Detect which cell encompasses the target text, then output its [x, y] center coordinate. 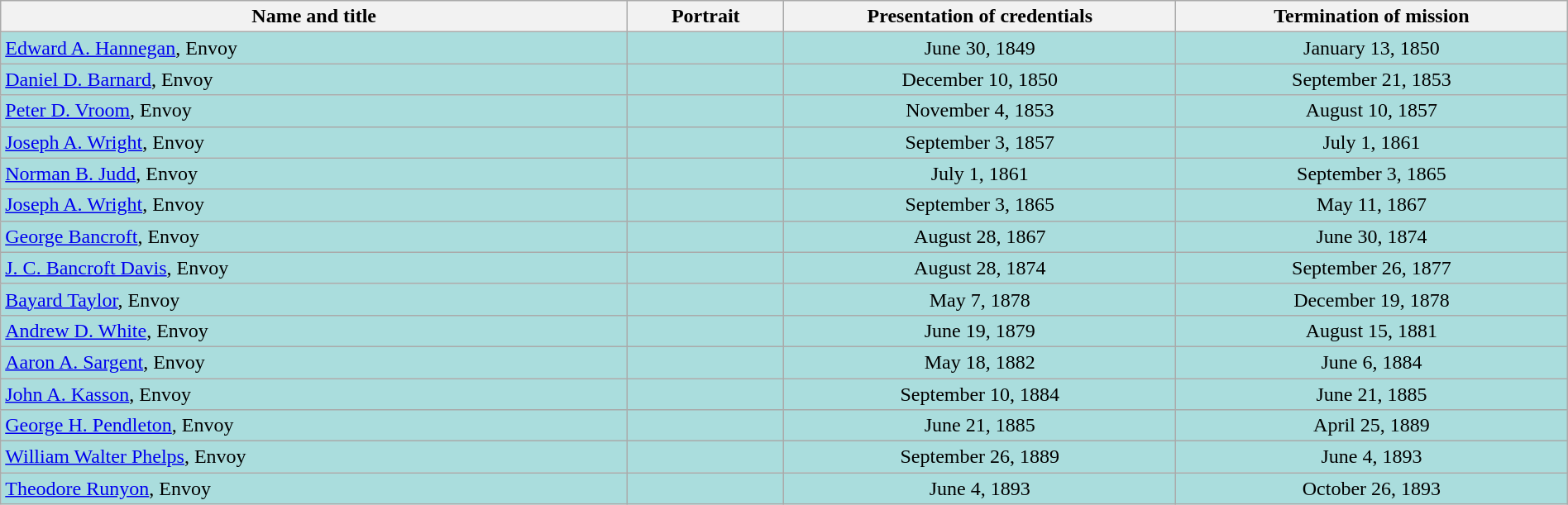
October 26, 1893 [1372, 488]
August 10, 1857 [1372, 111]
August 28, 1867 [980, 236]
Norman B. Judd, Envoy [314, 174]
Portrait [706, 17]
May 11, 1867 [1372, 205]
John A. Kasson, Envoy [314, 394]
Theodore Runyon, Envoy [314, 488]
William Walter Phelps, Envoy [314, 457]
September 26, 1889 [980, 457]
June 30, 1849 [980, 48]
Daniel D. Barnard, Envoy [314, 79]
May 7, 1878 [980, 299]
November 4, 1853 [980, 111]
Bayard Taylor, Envoy [314, 299]
Name and title [314, 17]
June 30, 1874 [1372, 236]
May 18, 1882 [980, 362]
April 25, 1889 [1372, 426]
September 26, 1877 [1372, 268]
Termination of mission [1372, 17]
George Bancroft, Envoy [314, 236]
December 10, 1850 [980, 79]
September 21, 1853 [1372, 79]
J. C. Bancroft Davis, Envoy [314, 268]
George H. Pendleton, Envoy [314, 426]
September 10, 1884 [980, 394]
August 28, 1874 [980, 268]
Aaron A. Sargent, Envoy [314, 362]
Edward A. Hannegan, Envoy [314, 48]
June 6, 1884 [1372, 362]
January 13, 1850 [1372, 48]
Andrew D. White, Envoy [314, 331]
Presentation of credentials [980, 17]
June 19, 1879 [980, 331]
Peter D. Vroom, Envoy [314, 111]
September 3, 1857 [980, 142]
December 19, 1878 [1372, 299]
August 15, 1881 [1372, 331]
